Provide the (x, y) coordinate of the cell's center where the given text is located.  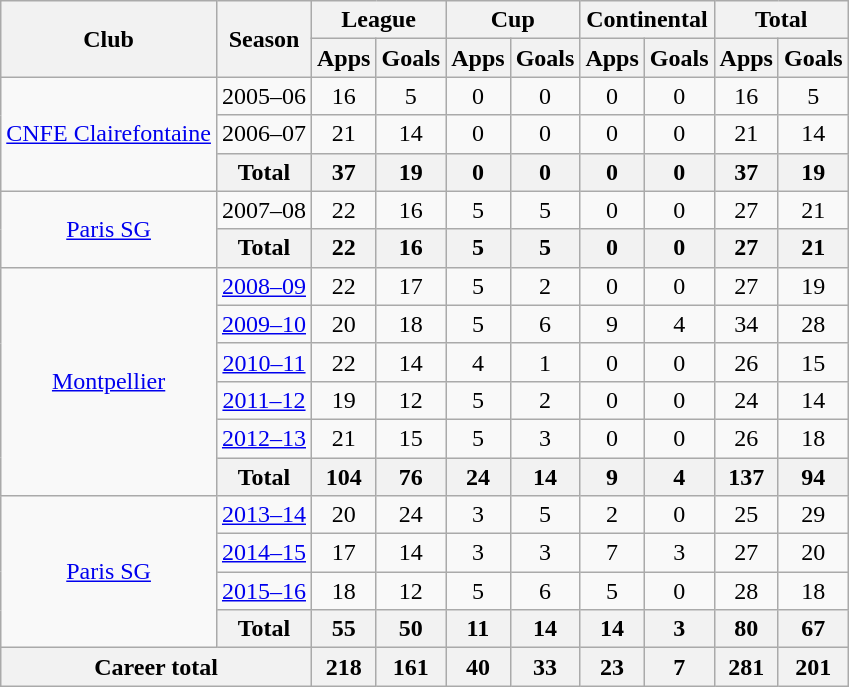
Cup (513, 20)
2006–07 (264, 134)
2013–14 (264, 515)
76 (411, 477)
Season (264, 39)
80 (746, 629)
2014–15 (264, 553)
218 (344, 667)
2005–06 (264, 96)
34 (746, 324)
League (379, 20)
25 (746, 515)
29 (813, 515)
281 (746, 667)
CNFE Clairefontaine (109, 134)
137 (746, 477)
67 (813, 629)
Career total (156, 667)
2009–10 (264, 324)
23 (612, 667)
2012–13 (264, 438)
94 (813, 477)
201 (813, 667)
55 (344, 629)
2007–08 (264, 210)
Club (109, 39)
Montpellier (109, 381)
2010–11 (264, 362)
2008–09 (264, 286)
161 (411, 667)
1 (545, 362)
Continental (647, 20)
11 (478, 629)
40 (478, 667)
33 (545, 667)
104 (344, 477)
2015–16 (264, 591)
50 (411, 629)
2011–12 (264, 400)
